Pinpoint the cell where the given text exists, returning its (x, y) midpoint coordinate. 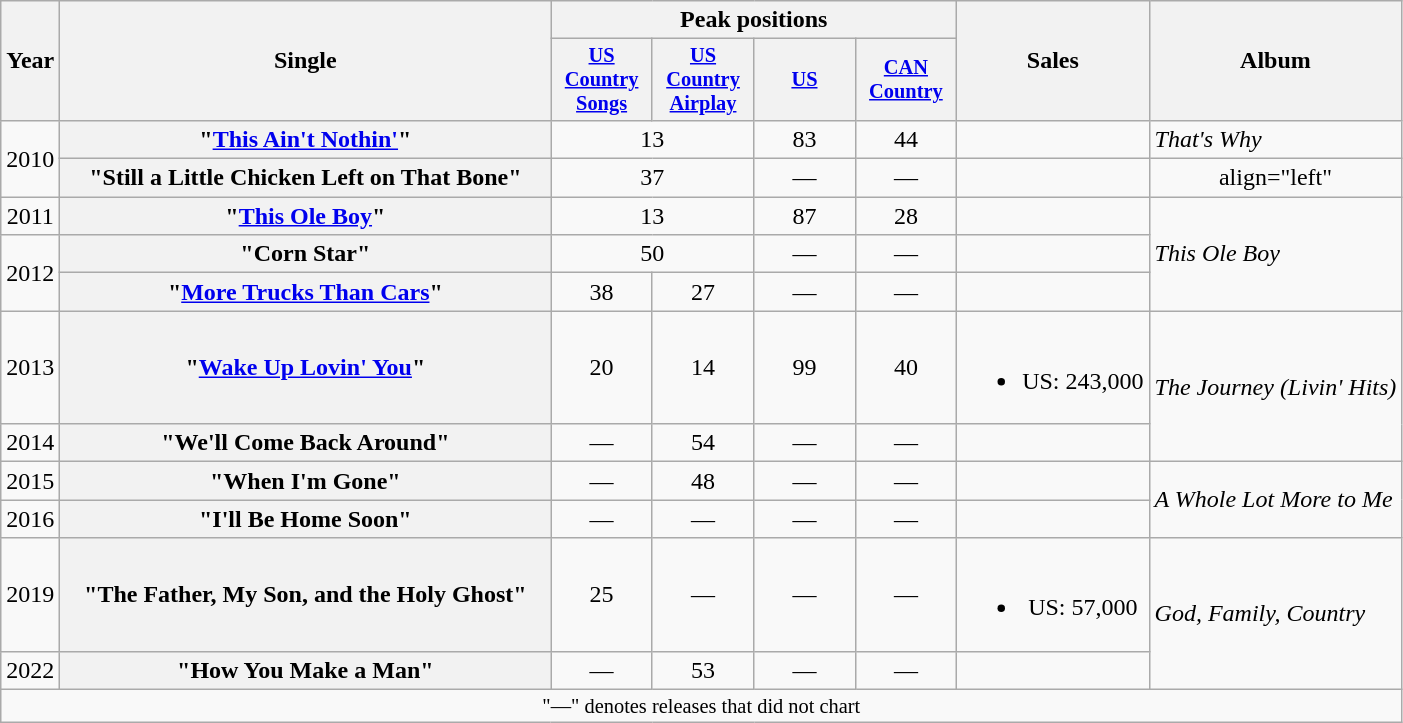
US Country Songs (602, 80)
A Whole Lot More to Me (1276, 500)
This Ole Boy (1276, 254)
"—" denotes releases that did not chart (702, 706)
87 (804, 216)
53 (702, 670)
2015 (30, 481)
"More Trucks Than Cars" (306, 292)
99 (804, 368)
Sales (1053, 61)
54 (702, 443)
Album (1276, 61)
"This Ain't Nothin'" (306, 139)
40 (906, 368)
"We'll Come Back Around" (306, 443)
"Corn Star" (306, 254)
2012 (30, 273)
2010 (30, 158)
44 (906, 139)
28 (906, 216)
US: 57,000 (1053, 594)
2019 (30, 594)
2022 (30, 670)
50 (652, 254)
2013 (30, 368)
Year (30, 61)
27 (702, 292)
The Journey (Livin' Hits) (1276, 386)
US: 243,000 (1053, 368)
US Country Airplay (702, 80)
38 (602, 292)
"Still a Little Chicken Left on That Bone" (306, 178)
20 (602, 368)
2016 (30, 519)
"This Ole Boy" (306, 216)
25 (602, 594)
"How You Make a Man" (306, 670)
God, Family, Country (1276, 614)
14 (702, 368)
48 (702, 481)
83 (804, 139)
2014 (30, 443)
US (804, 80)
That's Why (1276, 139)
"I'll Be Home Soon" (306, 519)
"Wake Up Lovin' You" (306, 368)
Single (306, 61)
CAN Country (906, 80)
"The Father, My Son, and the Holy Ghost" (306, 594)
37 (652, 178)
align="left" (1276, 178)
2011 (30, 216)
Peak positions (754, 20)
"When I'm Gone" (306, 481)
